Extract the [x, y] coordinate from the center of the cell holding the provided text.  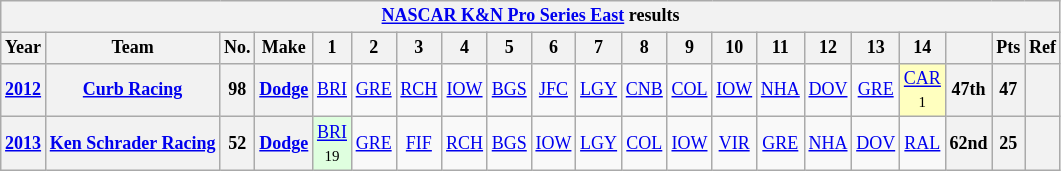
13 [876, 48]
25 [1008, 144]
Curb Racing [132, 90]
RAL [923, 144]
1 [332, 48]
CNB [644, 90]
No. [238, 48]
47th [968, 90]
BRI19 [332, 144]
2013 [24, 144]
62nd [968, 144]
12 [828, 48]
Team [132, 48]
4 [465, 48]
JFC [554, 90]
BRI [332, 90]
7 [599, 48]
Year [24, 48]
2012 [24, 90]
Make [284, 48]
9 [690, 48]
VIR [734, 144]
Pts [1008, 48]
14 [923, 48]
8 [644, 48]
10 [734, 48]
2 [374, 48]
Ref [1043, 48]
CAR1 [923, 90]
6 [554, 48]
11 [780, 48]
3 [419, 48]
98 [238, 90]
NASCAR K&N Pro Series East results [531, 16]
FIF [419, 144]
47 [1008, 90]
5 [509, 48]
52 [238, 144]
Ken Schrader Racing [132, 144]
